Scan for the cell matching the given text and deliver its (x, y) coordinate at center. 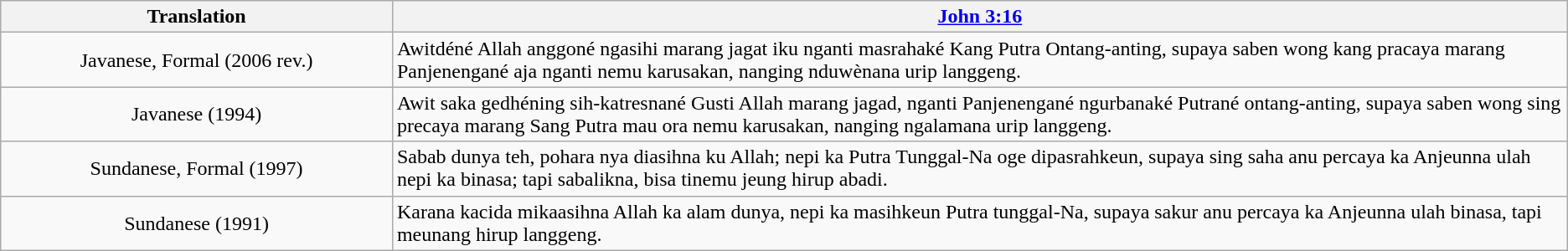
John 3:16 (980, 17)
Javanese, Formal (2006 rev.) (197, 60)
Sundanese (1991) (197, 223)
Translation (197, 17)
Sundanese, Formal (1997) (197, 169)
Javanese (1994) (197, 114)
